Locate the cell with the specified text and output its [x, y] center coordinate. 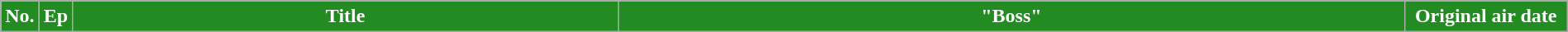
No. [20, 16]
Ep [55, 16]
"Boss" [1011, 16]
Original air date [1485, 16]
Title [346, 16]
